From the cell containing the given text, extract its center point as [x, y] coordinate. 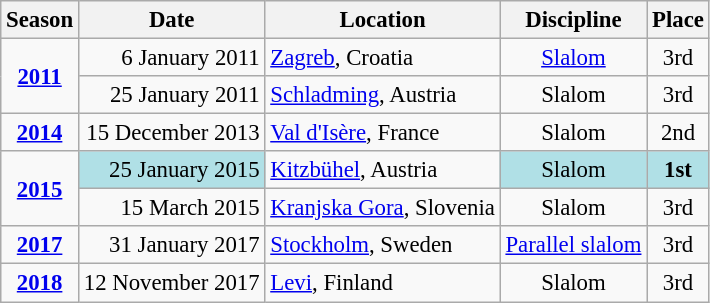
Discipline [574, 20]
6 January 2011 [171, 58]
Date [171, 20]
Kranjska Gora, Slovenia [382, 208]
25 January 2011 [171, 95]
31 January 2017 [171, 245]
Levi, Finland [382, 283]
Schladming, Austria [382, 95]
2017 [40, 245]
2015 [40, 188]
Val d'Isère, France [382, 133]
Kitzbühel, Austria [382, 170]
1st [678, 170]
2018 [40, 283]
12 November 2017 [171, 283]
Location [382, 20]
2014 [40, 133]
Parallel slalom [574, 245]
Zagreb, Croatia [382, 58]
25 January 2015 [171, 170]
15 March 2015 [171, 208]
Stockholm, Sweden [382, 245]
Season [40, 20]
2nd [678, 133]
15 December 2013 [171, 133]
Place [678, 20]
2011 [40, 76]
